Extract the [x, y] coordinate from the center of the cell holding the provided text.  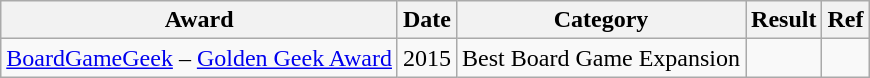
Category [602, 20]
Best Board Game Expansion [602, 58]
BoardGameGeek – Golden Geek Award [200, 58]
2015 [426, 58]
Award [200, 20]
Date [426, 20]
Ref [846, 20]
Result [784, 20]
